Pinpoint the cell where the given text exists, returning its [X, Y] midpoint coordinate. 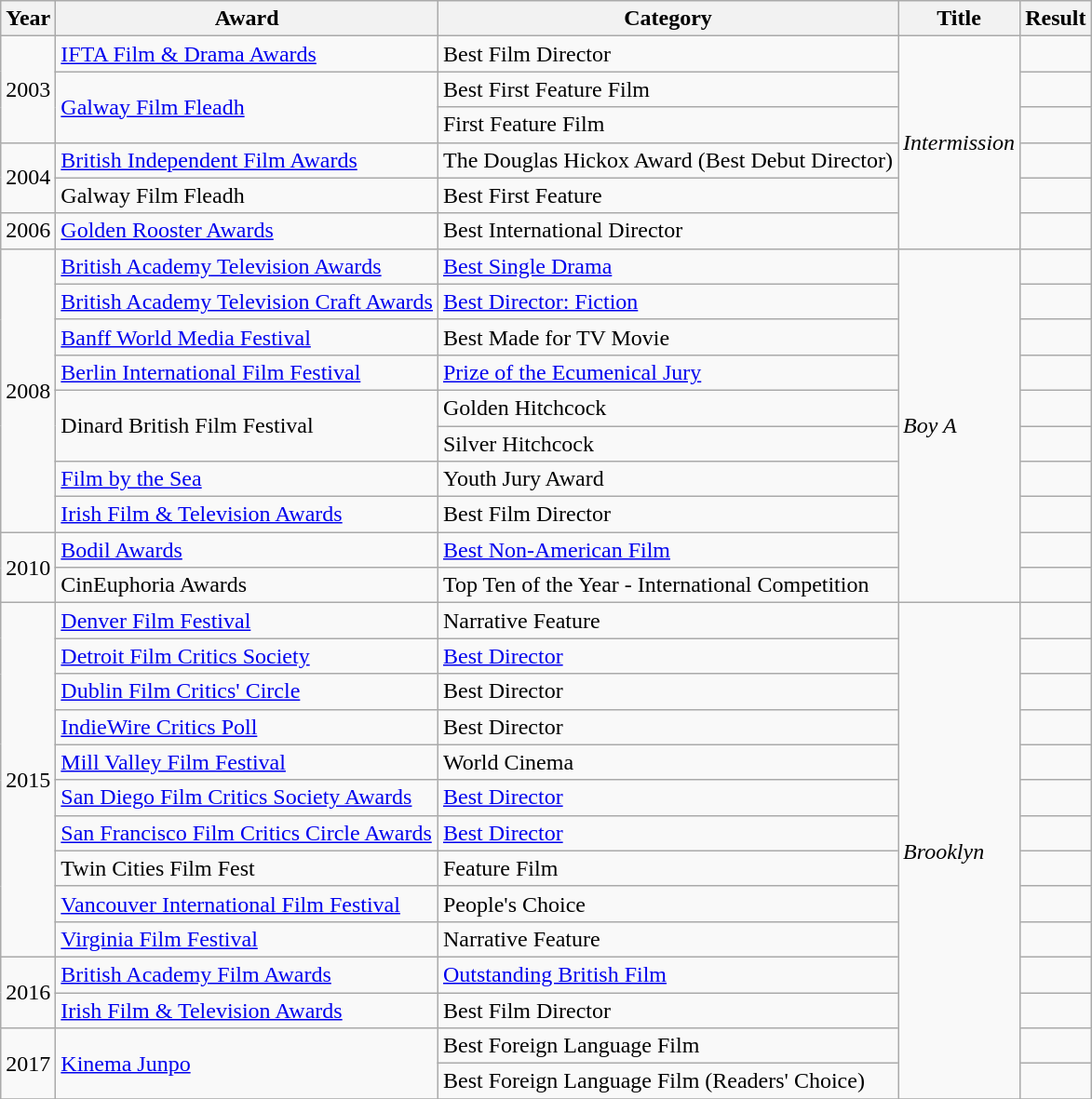
Kinema Junpo [248, 1064]
People's Choice [667, 904]
Twin Cities Film Fest [248, 868]
Top Ten of the Year - International Competition [667, 585]
2010 [28, 568]
Best First Feature [667, 195]
2015 [28, 780]
2004 [28, 178]
San Diego Film Critics Society Awards [248, 797]
2017 [28, 1064]
Title [959, 19]
Year [28, 19]
Denver Film Festival [248, 621]
Golden Rooster Awards [248, 231]
Boy A [959, 426]
Silver Hitchcock [667, 444]
British Academy Film Awards [248, 974]
British Academy Television Craft Awards [248, 302]
2016 [28, 992]
2003 [28, 89]
World Cinema [667, 762]
2006 [28, 231]
British Academy Television Awards [248, 266]
Result [1056, 19]
Best Single Drama [667, 266]
British Independent Film Awards [248, 160]
Best Non-American Film [667, 550]
Film by the Sea [248, 479]
Mill Valley Film Festival [248, 762]
Banff World Media Festival [248, 337]
IFTA Film & Drama Awards [248, 54]
Intermission [959, 142]
Youth Jury Award [667, 479]
Best Foreign Language Film [667, 1046]
Best International Director [667, 231]
Best Made for TV Movie [667, 337]
Berlin International Film Festival [248, 372]
CinEuphoria Awards [248, 585]
Virginia Film Festival [248, 939]
2008 [28, 390]
The Douglas Hickox Award (Best Debut Director) [667, 160]
Category [667, 19]
Award [248, 19]
Best First Feature Film [667, 89]
Golden Hitchcock [667, 408]
Brooklyn [959, 851]
Outstanding British Film [667, 974]
Dublin Film Critics' Circle [248, 691]
Prize of the Ecumenical Jury [667, 372]
Vancouver International Film Festival [248, 904]
Dinard British Film Festival [248, 425]
Best Director: Fiction [667, 302]
San Francisco Film Critics Circle Awards [248, 833]
First Feature Film [667, 125]
Best Foreign Language Film (Readers' Choice) [667, 1081]
IndieWire Critics Poll [248, 727]
Bodil Awards [248, 550]
Feature Film [667, 868]
Detroit Film Critics Society [248, 656]
